Find where the given text appears and provide that cell's center as (X, Y) coordinate. 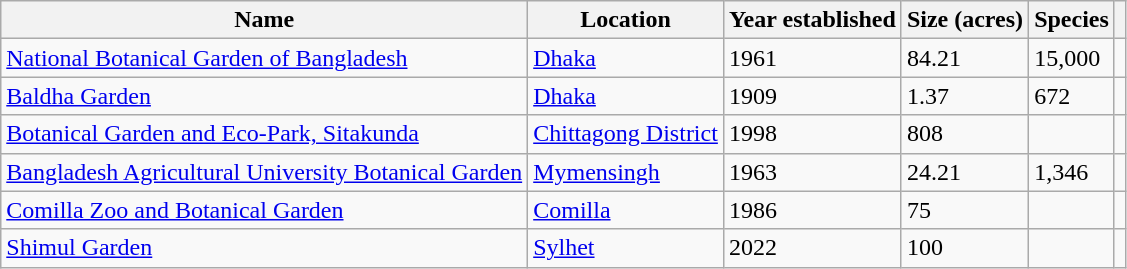
National Botanical Garden of Bangladesh (264, 58)
24.21 (964, 172)
15,000 (1072, 58)
Botanical Garden and Eco-Park, Sitakunda (264, 134)
1963 (812, 172)
Mymensingh (626, 172)
100 (964, 248)
Comilla Zoo and Botanical Garden (264, 210)
672 (1072, 96)
Bangladesh Agricultural University Botanical Garden (264, 172)
808 (964, 134)
Location (626, 20)
Chittagong District (626, 134)
1909 (812, 96)
1986 (812, 210)
Species (1072, 20)
1998 (812, 134)
Baldha Garden (264, 96)
Comilla (626, 210)
1961 (812, 58)
84.21 (964, 58)
Size (acres) (964, 20)
1,346 (1072, 172)
1.37 (964, 96)
Name (264, 20)
Shimul Garden (264, 248)
75 (964, 210)
Sylhet (626, 248)
2022 (812, 248)
Year established (812, 20)
